Capture the cell that displays the provided text and extract its [x, y] central coordinate. 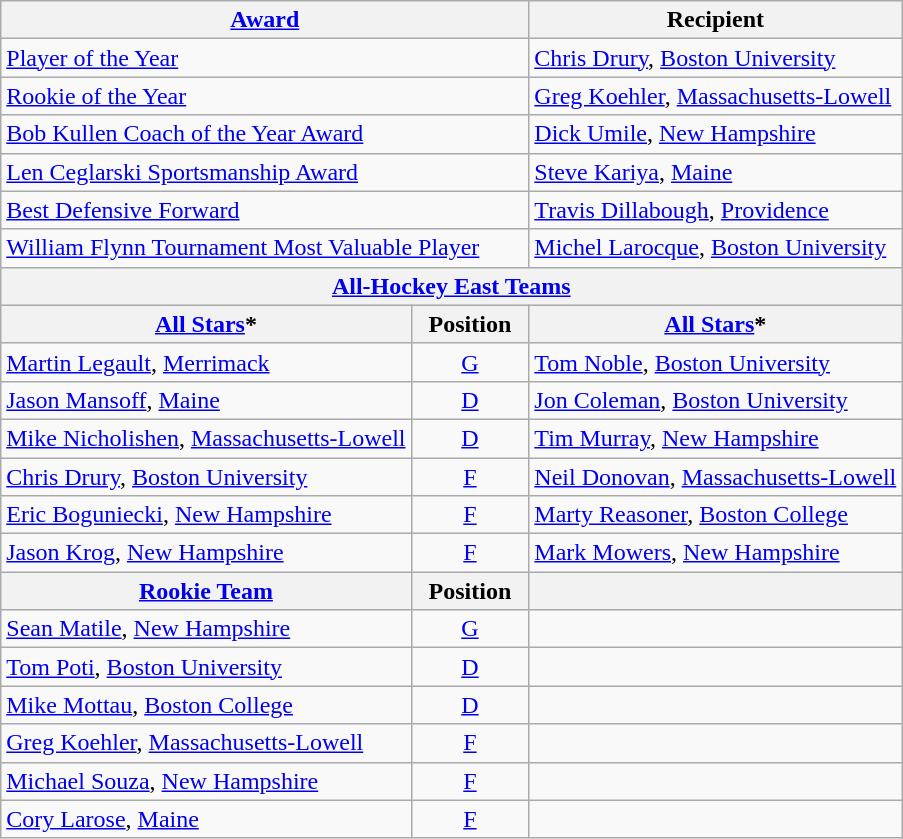
Award [265, 20]
Michel Larocque, Boston University [716, 248]
Recipient [716, 20]
Tom Poti, Boston University [206, 667]
Tom Noble, Boston University [716, 362]
Travis Dillabough, Providence [716, 210]
Steve Kariya, Maine [716, 172]
Jason Mansoff, Maine [206, 400]
William Flynn Tournament Most Valuable Player [265, 248]
Rookie Team [206, 591]
Jason Krog, New Hampshire [206, 553]
Mike Nicholishen, Massachusetts-Lowell [206, 438]
Dick Umile, New Hampshire [716, 134]
Eric Boguniecki, New Hampshire [206, 515]
Neil Donovan, Massachusetts-Lowell [716, 477]
Bob Kullen Coach of the Year Award [265, 134]
Best Defensive Forward [265, 210]
Michael Souza, New Hampshire [206, 781]
Mark Mowers, New Hampshire [716, 553]
Cory Larose, Maine [206, 819]
Player of the Year [265, 58]
Tim Murray, New Hampshire [716, 438]
Sean Matile, New Hampshire [206, 629]
Marty Reasoner, Boston College [716, 515]
Mike Mottau, Boston College [206, 705]
Len Ceglarski Sportsmanship Award [265, 172]
Jon Coleman, Boston University [716, 400]
Martin Legault, Merrimack [206, 362]
All-Hockey East Teams [452, 286]
Rookie of the Year [265, 96]
